Determine the [x, y] coordinate at the center of the cell enclosing the given text.  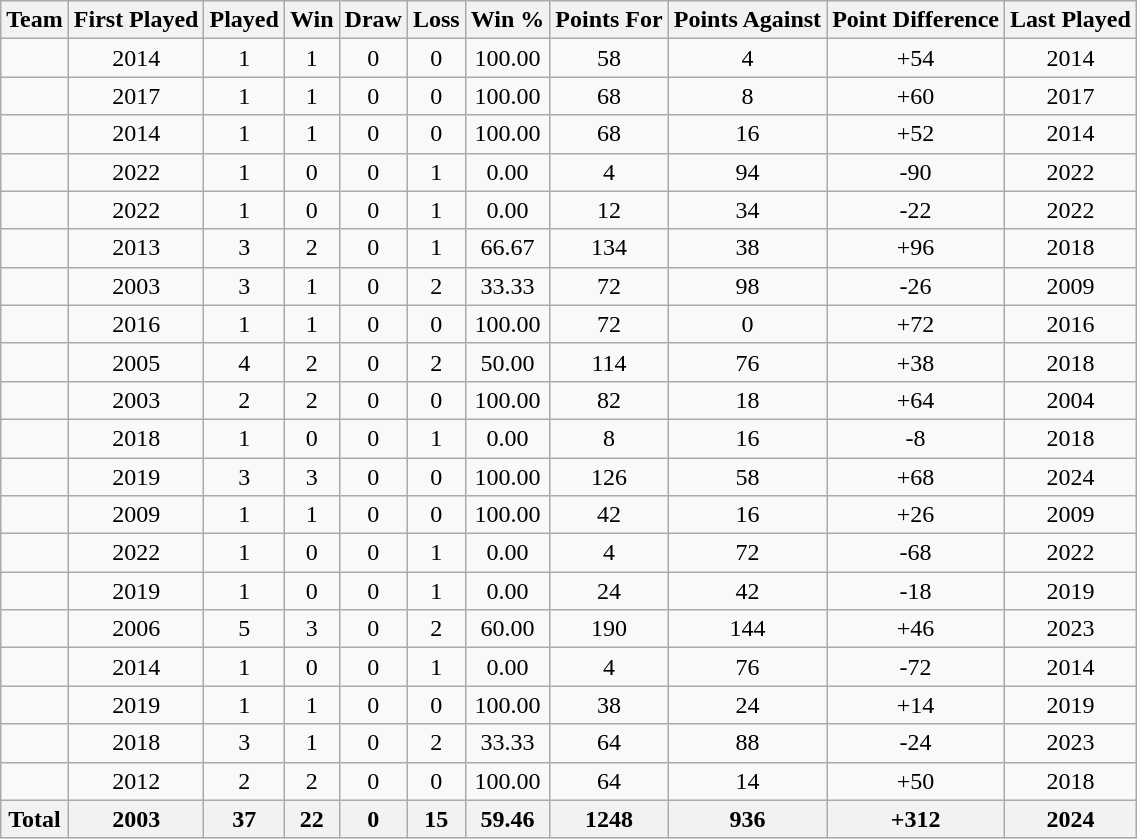
-8 [916, 438]
-24 [916, 743]
-72 [916, 667]
First Played [136, 20]
+52 [916, 134]
1248 [609, 819]
-68 [916, 553]
+312 [916, 819]
2004 [1071, 400]
Win [312, 20]
14 [747, 781]
88 [747, 743]
22 [312, 819]
114 [609, 362]
98 [747, 286]
-26 [916, 286]
+68 [916, 477]
+26 [916, 515]
+60 [916, 96]
Win % [508, 20]
15 [436, 819]
+50 [916, 781]
82 [609, 400]
18 [747, 400]
12 [609, 210]
Played [244, 20]
34 [747, 210]
Loss [436, 20]
126 [609, 477]
+14 [916, 705]
+46 [916, 629]
134 [609, 248]
+64 [916, 400]
-18 [916, 591]
2005 [136, 362]
Point Difference [916, 20]
Points For [609, 20]
59.46 [508, 819]
144 [747, 629]
2006 [136, 629]
66.67 [508, 248]
Last Played [1071, 20]
+38 [916, 362]
Team [35, 20]
Points Against [747, 20]
60.00 [508, 629]
190 [609, 629]
94 [747, 172]
Total [35, 819]
5 [244, 629]
50.00 [508, 362]
-22 [916, 210]
+72 [916, 324]
-90 [916, 172]
37 [244, 819]
2012 [136, 781]
936 [747, 819]
+96 [916, 248]
2013 [136, 248]
Draw [373, 20]
+54 [916, 58]
